Return the (X, Y) coordinate for the center point of the cell that contains the specified text.  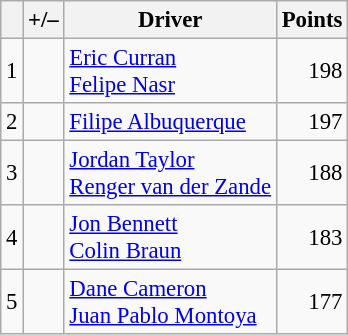
198 (312, 72)
Driver (170, 20)
Jordan Taylor Renger van der Zande (170, 174)
188 (312, 174)
Jon Bennett Colin Braun (170, 238)
Eric Curran Felipe Nasr (170, 72)
Points (312, 20)
183 (312, 238)
177 (312, 302)
+/– (44, 20)
4 (12, 238)
5 (12, 302)
3 (12, 174)
1 (12, 72)
197 (312, 122)
Dane Cameron Juan Pablo Montoya (170, 302)
2 (12, 122)
Filipe Albuquerque (170, 122)
